Return the [x, y] coordinate for the center point of the cell that contains the specified text.  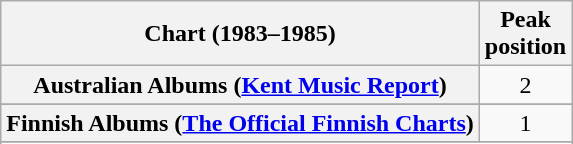
Chart (1983–1985) [240, 34]
Peakposition [525, 34]
1 [525, 123]
Australian Albums (Kent Music Report) [240, 85]
2 [525, 85]
Finnish Albums (The Official Finnish Charts) [240, 123]
